Scan for the cell matching the given text and deliver its (X, Y) coordinate at center. 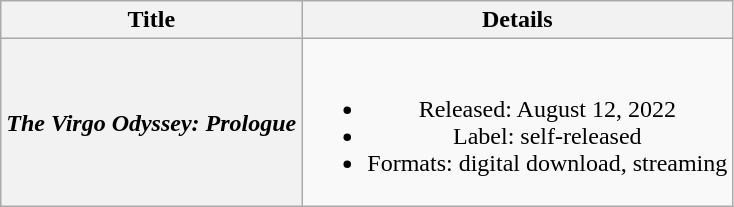
Details (518, 20)
The Virgo Odyssey: Prologue (152, 122)
Released: August 12, 2022Label: self-releasedFormats: digital download, streaming (518, 122)
Title (152, 20)
